Provide the (x, y) coordinate of the cell's center where the given text is located.  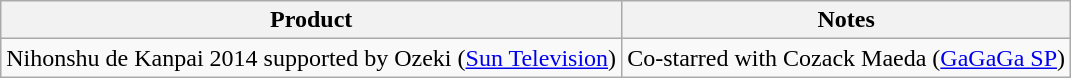
Co-starred with Cozack Maeda (GaGaGa SP) (846, 58)
Nihonshu de Kanpai 2014 supported by Ozeki (Sun Television) (312, 58)
Notes (846, 20)
Product (312, 20)
